Identify which cell holds the provided text, then report its [x, y] central coordinate. 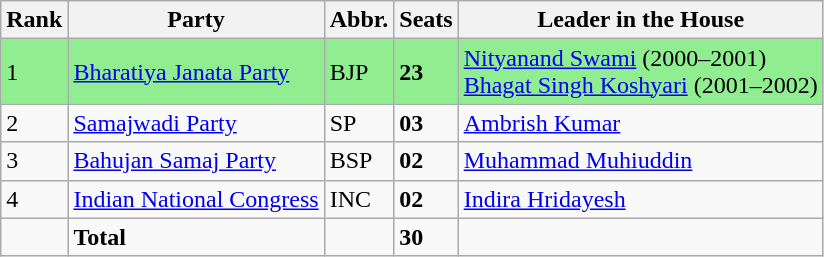
BSP [359, 161]
2 [34, 123]
3 [34, 161]
Rank [34, 20]
Seats [426, 20]
Indian National Congress [196, 199]
Leader in the House [640, 20]
Muhammad Muhiuddin [640, 161]
Abbr. [359, 20]
03 [426, 123]
Total [196, 237]
Nityanand Swami (2000–2001)Bhagat Singh Koshyari (2001–2002) [640, 72]
Bahujan Samaj Party [196, 161]
BJP [359, 72]
Bharatiya Janata Party [196, 72]
Ambrish Kumar [640, 123]
4 [34, 199]
23 [426, 72]
Samajwadi Party [196, 123]
SP [359, 123]
INC [359, 199]
Party [196, 20]
Indira Hridayesh [640, 199]
30 [426, 237]
1 [34, 72]
